Return the [X, Y] coordinate for the center point of the cell that contains the specified text.  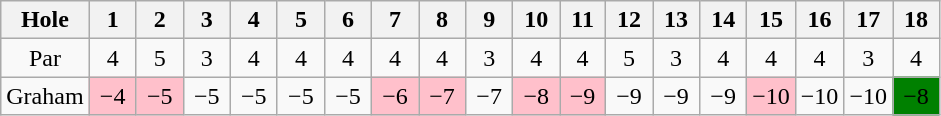
11 [583, 20]
16 [820, 20]
10 [536, 20]
14 [724, 20]
12 [628, 20]
1 [112, 20]
15 [772, 20]
Graham [45, 96]
Hole [45, 20]
−6 [394, 96]
6 [348, 20]
−4 [112, 96]
2 [160, 20]
13 [676, 20]
17 [868, 20]
Par [45, 58]
7 [394, 20]
18 [916, 20]
8 [442, 20]
9 [490, 20]
